Extract the [X, Y] coordinate from the center of the cell holding the provided text.  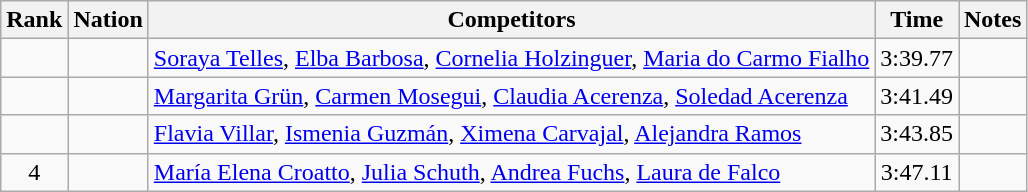
3:39.77 [917, 58]
Margarita Grün, Carmen Mosegui, Claudia Acerenza, Soledad Acerenza [511, 96]
Soraya Telles, Elba Barbosa, Cornelia Holzinguer, Maria do Carmo Fialho [511, 58]
Nation [108, 20]
Flavia Villar, Ismenia Guzmán, Ximena Carvajal, Alejandra Ramos [511, 134]
María Elena Croatto, Julia Schuth, Andrea Fuchs, Laura de Falco [511, 172]
4 [34, 172]
3:43.85 [917, 134]
3:41.49 [917, 96]
3:47.11 [917, 172]
Time [917, 20]
Rank [34, 20]
Notes [992, 20]
Competitors [511, 20]
